Provide the [X, Y] coordinate of the cell's center where the given text is located.  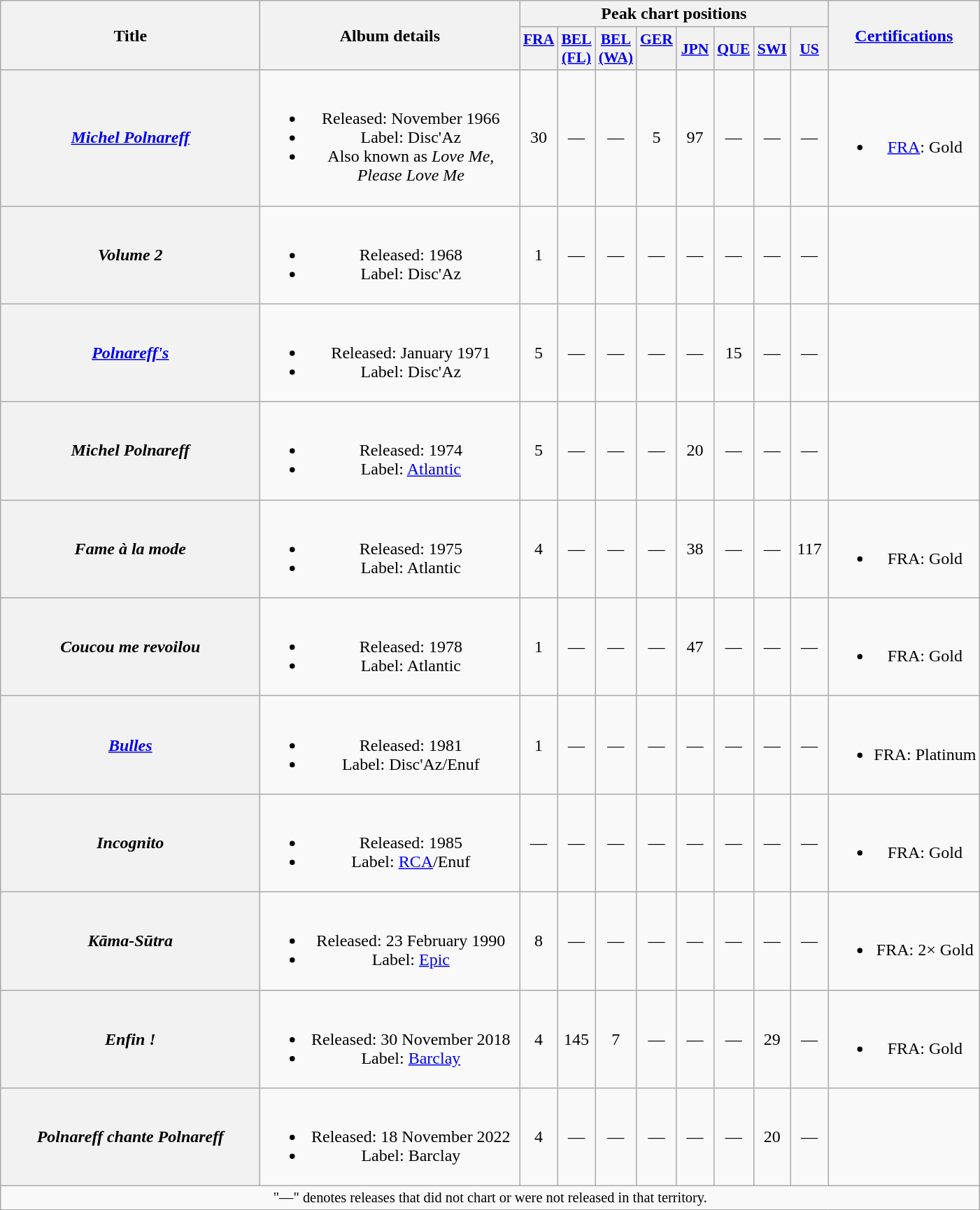
Title [130, 35]
BEL (WA) [616, 49]
145 [576, 1039]
QUE [733, 49]
FRA: 2× Gold [904, 941]
Polnareff chante Polnareff [130, 1137]
GER [656, 49]
Polnareff's [130, 353]
US [809, 49]
Released: November 1966Label: Disc'AzAlso known as Love Me, Please Love Me [390, 138]
8 [539, 941]
Released: 1968Label: Disc'Az [390, 255]
Bulles [130, 745]
Coucou me revoilou [130, 647]
38 [695, 549]
SWI [772, 49]
29 [772, 1039]
15 [733, 353]
30 [539, 138]
BEL (FL) [576, 49]
Kāma-Sūtra [130, 941]
FRA [539, 49]
JPN [695, 49]
Released: 23 February 1990Label: Epic [390, 941]
"—" denotes releases that did not chart or were not released in that territory. [490, 1198]
Certifications [904, 35]
Incognito [130, 843]
Enfin ! [130, 1039]
Fame à la mode [130, 549]
Released: 30 November 2018Label: Barclay [390, 1039]
Released: 1981Label: Disc'Az/Enuf [390, 745]
Volume 2 [130, 255]
47 [695, 647]
Released: 1978Label: Atlantic [390, 647]
Released: 18 November 2022Label: Barclay [390, 1137]
FRA: Platinum [904, 745]
Released: 1985Label: RCA/Enuf [390, 843]
Peak chart positions [674, 14]
Released: January 1971Label: Disc'Az [390, 353]
7 [616, 1039]
97 [695, 138]
117 [809, 549]
Released: 1974Label: Atlantic [390, 451]
Album details [390, 35]
Released: 1975Label: Atlantic [390, 549]
